Pinpoint the cell where the given text exists, returning its (X, Y) midpoint coordinate. 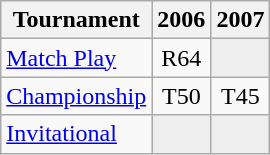
Invitational (76, 134)
T45 (240, 96)
Match Play (76, 58)
T50 (182, 96)
2006 (182, 20)
R64 (182, 58)
2007 (240, 20)
Championship (76, 96)
Tournament (76, 20)
